Search for the cell housing the specified text and yield its (X, Y) center coordinate. 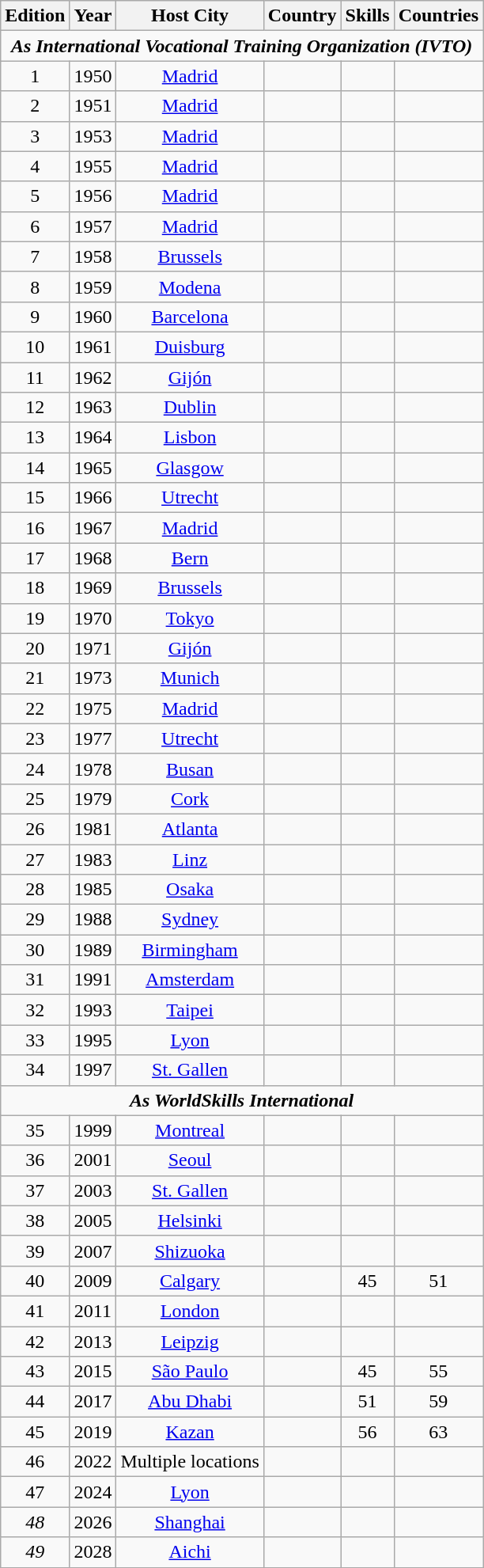
1951 (93, 106)
43 (35, 1372)
Taipei (190, 1010)
Cork (190, 799)
Shizuoka (190, 1251)
42 (35, 1342)
7 (35, 256)
39 (35, 1251)
34 (35, 1070)
14 (35, 468)
28 (35, 890)
Osaka (190, 890)
2005 (93, 1221)
1961 (93, 347)
Glasgow (190, 468)
1963 (93, 408)
Abu Dhabi (190, 1402)
Bern (190, 558)
48 (35, 1522)
1983 (93, 859)
56 (367, 1432)
1962 (93, 378)
1995 (93, 1040)
1953 (93, 136)
59 (438, 1402)
21 (35, 678)
1977 (93, 738)
44 (35, 1402)
26 (35, 829)
São Paulo (190, 1372)
London (190, 1311)
1973 (93, 678)
Aichi (190, 1552)
2022 (93, 1462)
23 (35, 738)
Atlanta (190, 829)
1993 (93, 1010)
1955 (93, 166)
2011 (93, 1311)
1971 (93, 648)
1999 (93, 1130)
1966 (93, 498)
Munich (190, 678)
2028 (93, 1552)
36 (35, 1160)
10 (35, 347)
35 (35, 1130)
20 (35, 648)
17 (35, 558)
9 (35, 317)
24 (35, 769)
Helsinki (190, 1221)
2019 (93, 1432)
1975 (93, 708)
Edition (35, 16)
1950 (93, 76)
Host City (190, 16)
6 (35, 226)
Multiple locations (190, 1462)
1981 (93, 829)
2003 (93, 1190)
Birmingham (190, 950)
1958 (93, 256)
1957 (93, 226)
Skills (367, 16)
1959 (93, 287)
Leipzig (190, 1342)
1970 (93, 618)
31 (35, 980)
1978 (93, 769)
5 (35, 196)
Countries (438, 16)
1985 (93, 890)
1964 (93, 438)
Montreal (190, 1130)
2013 (93, 1342)
As WorldSkills International (242, 1100)
47 (35, 1492)
1968 (93, 558)
11 (35, 378)
25 (35, 799)
Dublin (190, 408)
1979 (93, 799)
Sydney (190, 920)
33 (35, 1040)
55 (438, 1372)
1960 (93, 317)
3 (35, 136)
1967 (93, 528)
41 (35, 1311)
27 (35, 859)
19 (35, 618)
Linz (190, 859)
2 (35, 106)
22 (35, 708)
46 (35, 1462)
2001 (93, 1160)
12 (35, 408)
32 (35, 1010)
Busan (190, 769)
Calgary (190, 1281)
13 (35, 438)
49 (35, 1552)
Modena (190, 287)
2009 (93, 1281)
Year (93, 16)
Country (302, 16)
Shanghai (190, 1522)
8 (35, 287)
29 (35, 920)
18 (35, 588)
63 (438, 1432)
4 (35, 166)
16 (35, 528)
2015 (93, 1372)
1956 (93, 196)
2007 (93, 1251)
15 (35, 498)
Duisburg (190, 347)
Amsterdam (190, 980)
Kazan (190, 1432)
40 (35, 1281)
Barcelona (190, 317)
1969 (93, 588)
1988 (93, 920)
1991 (93, 980)
2017 (93, 1402)
38 (35, 1221)
As International Vocational Training Organization (IVTO) (242, 46)
1989 (93, 950)
37 (35, 1190)
Tokyo (190, 618)
2024 (93, 1492)
1 (35, 76)
Seoul (190, 1160)
1965 (93, 468)
Lisbon (190, 438)
2026 (93, 1522)
30 (35, 950)
1997 (93, 1070)
